Return the [X, Y] coordinate for the center point of the cell that contains the specified text.  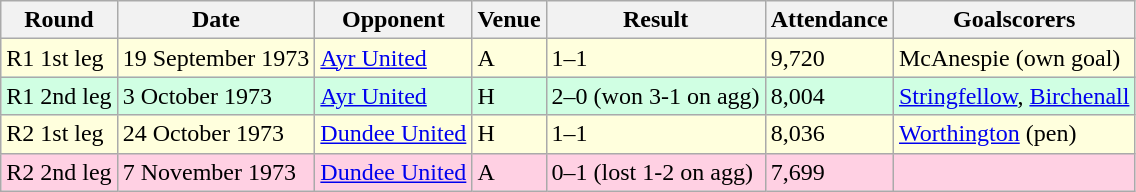
Round [59, 20]
Opponent [394, 20]
R1 2nd leg [59, 96]
24 October 1973 [216, 134]
7,699 [829, 172]
Worthington (pen) [1014, 134]
R2 2nd leg [59, 172]
7 November 1973 [216, 172]
9,720 [829, 58]
2–0 (won 3-1 on agg) [656, 96]
R1 1st leg [59, 58]
8,004 [829, 96]
Result [656, 20]
Goalscorers [1014, 20]
Stringfellow, Birchenall [1014, 96]
0–1 (lost 1-2 on agg) [656, 172]
McAnespie (own goal) [1014, 58]
3 October 1973 [216, 96]
19 September 1973 [216, 58]
R2 1st leg [59, 134]
Date [216, 20]
8,036 [829, 134]
Attendance [829, 20]
Venue [509, 20]
